Capture the cell that displays the provided text and extract its (x, y) central coordinate. 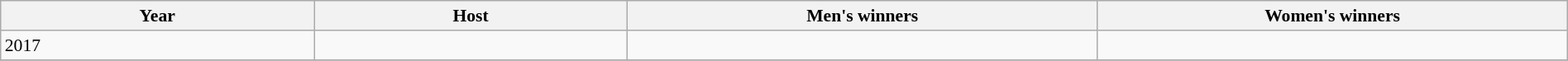
Host (471, 16)
Year (157, 16)
Women's winners (1332, 16)
Men's winners (863, 16)
2017 (157, 45)
